Search for the cell housing the specified text and yield its [X, Y] center coordinate. 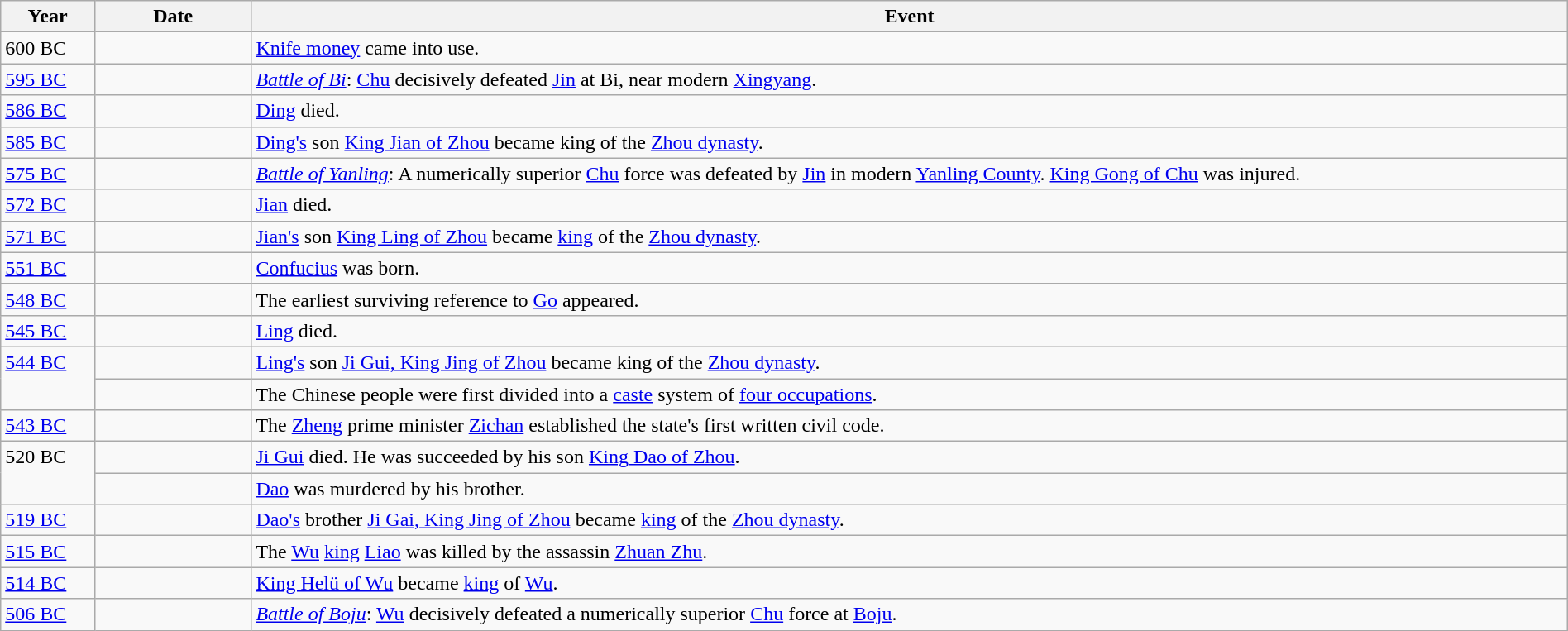
Event [910, 17]
515 BC [48, 552]
595 BC [48, 79]
The Chinese people were first divided into a caste system of four occupations. [910, 394]
575 BC [48, 174]
Confucius was born. [910, 268]
Battle of Yanling: A numerically superior Chu force was defeated by Jin in modern Yanling County. King Gong of Chu was injured. [910, 174]
571 BC [48, 237]
Jian's son King Ling of Zhou became king of the Zhou dynasty. [910, 237]
Ling's son Ji Gui, King Jing of Zhou became king of the Zhou dynasty. [910, 362]
572 BC [48, 205]
Jian died. [910, 205]
520 BC [48, 473]
514 BC [48, 583]
Battle of Bi: Chu decisively defeated Jin at Bi, near modern Xingyang. [910, 79]
585 BC [48, 142]
Year [48, 17]
Dao's brother Ji Gai, King Jing of Zhou became king of the Zhou dynasty. [910, 520]
Ding died. [910, 111]
The earliest surviving reference to Go appeared. [910, 299]
Ji Gui died. He was succeeded by his son King Dao of Zhou. [910, 457]
King Helü of Wu became king of Wu. [910, 583]
548 BC [48, 299]
Ding's son King Jian of Zhou became king of the Zhou dynasty. [910, 142]
Knife money came into use. [910, 48]
600 BC [48, 48]
Battle of Boju: Wu decisively defeated a numerically superior Chu force at Boju. [910, 614]
543 BC [48, 426]
551 BC [48, 268]
Date [172, 17]
506 BC [48, 614]
The Wu king Liao was killed by the assassin Zhuan Zhu. [910, 552]
Dao was murdered by his brother. [910, 489]
544 BC [48, 378]
519 BC [48, 520]
586 BC [48, 111]
545 BC [48, 331]
Ling died. [910, 331]
The Zheng prime minister Zichan established the state's first written civil code. [910, 426]
